Find where the given text appears and provide that cell's center as [x, y] coordinate. 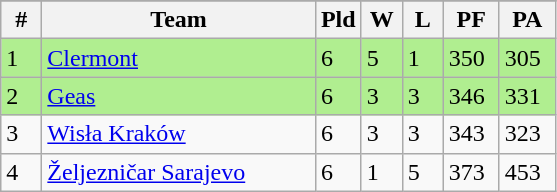
W [382, 20]
Clermont [179, 58]
PF [471, 20]
305 [527, 58]
# [22, 20]
L [422, 20]
Geas [179, 96]
2 [22, 96]
331 [527, 96]
Wisła Kraków [179, 134]
Željezničar Sarajevo [179, 172]
373 [471, 172]
4 [22, 172]
323 [527, 134]
346 [471, 96]
Team [179, 20]
350 [471, 58]
Pld [338, 20]
PA [527, 20]
343 [471, 134]
453 [527, 172]
